For the text-containing cell, return its midpoint in (X, Y) coordinate format. 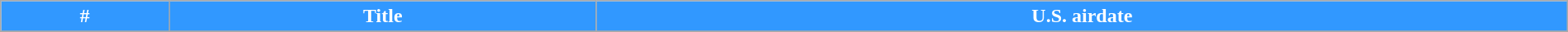
U.S. airdate (1082, 16)
# (84, 16)
Title (382, 16)
